Provide the (X, Y) coordinate of the cell's center where the given text is located.  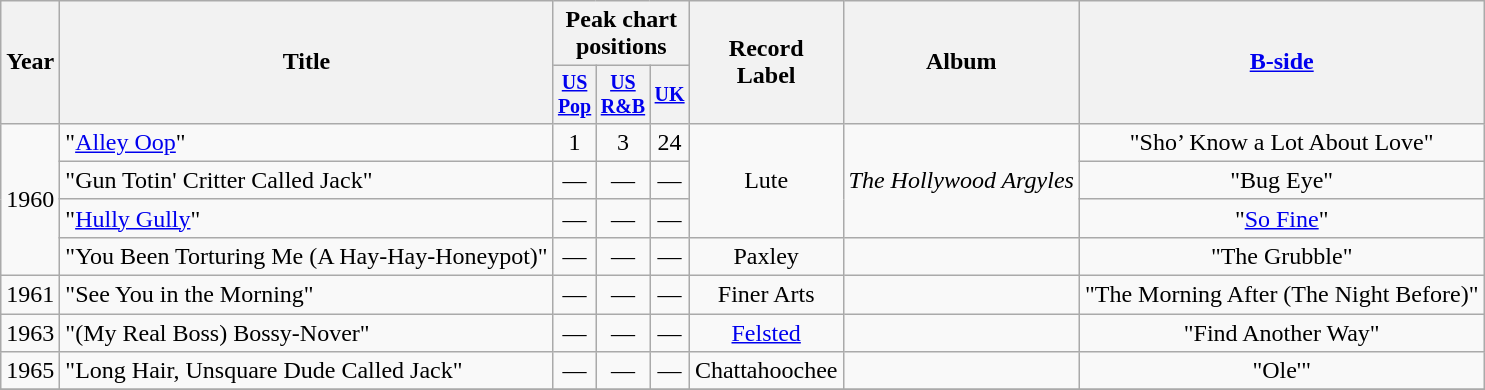
"Ole'" (1282, 371)
"(My Real Boss) Bossy-Nover" (306, 333)
"Hully Gully" (306, 218)
1 (574, 142)
"The Grubble" (1282, 256)
"So Fine" (1282, 218)
Chattahoochee (766, 371)
USR&B (623, 94)
Title (306, 62)
Year (30, 62)
B-side (1282, 62)
1963 (30, 333)
"Bug Eye" (1282, 180)
1960 (30, 199)
UK (670, 94)
"See You in the Morning" (306, 295)
1965 (30, 371)
Album (961, 62)
3 (623, 142)
"Sho’ Know a Lot About Love" (1282, 142)
1961 (30, 295)
Felsted (766, 333)
The Hollywood Argyles (961, 180)
Finer Arts (766, 295)
USPop (574, 94)
Lute (766, 180)
Paxley (766, 256)
Peak chartpositions (621, 34)
"You Been Torturing Me (A Hay-Hay-Honeypot)" (306, 256)
"Alley Oop" (306, 142)
"Find Another Way" (1282, 333)
RecordLabel (766, 62)
24 (670, 142)
"Gun Totin' Critter Called Jack" (306, 180)
"The Morning After (The Night Before)" (1282, 295)
"Long Hair, Unsquare Dude Called Jack" (306, 371)
